Identify which cell holds the provided text, then report its [x, y] central coordinate. 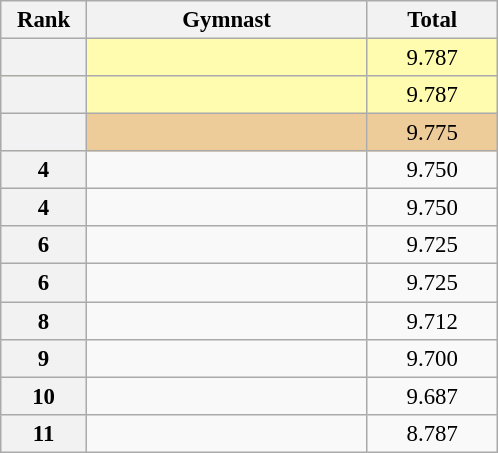
Gymnast [226, 20]
Total [432, 20]
8.787 [432, 433]
8 [44, 321]
11 [44, 433]
Rank [44, 20]
9 [44, 358]
10 [44, 396]
9.687 [432, 396]
9.700 [432, 358]
9.775 [432, 133]
9.712 [432, 321]
